Scan for the cell matching the given text and deliver its (x, y) coordinate at center. 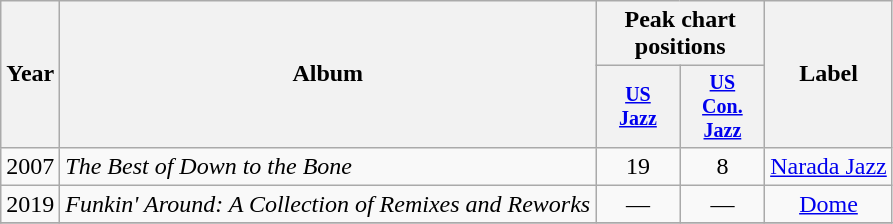
Year (30, 74)
Label (829, 74)
2019 (30, 204)
8 (722, 166)
Peak chart positions (680, 34)
Narada Jazz (829, 166)
Album (328, 74)
19 (638, 166)
2007 (30, 166)
USJazz (638, 106)
Dome (829, 204)
The Best of Down to the Bone (328, 166)
USCon.Jazz (722, 106)
Funkin' Around: A Collection of Remixes and Reworks (328, 204)
